Return (X, Y) of the center of cell containing provided text 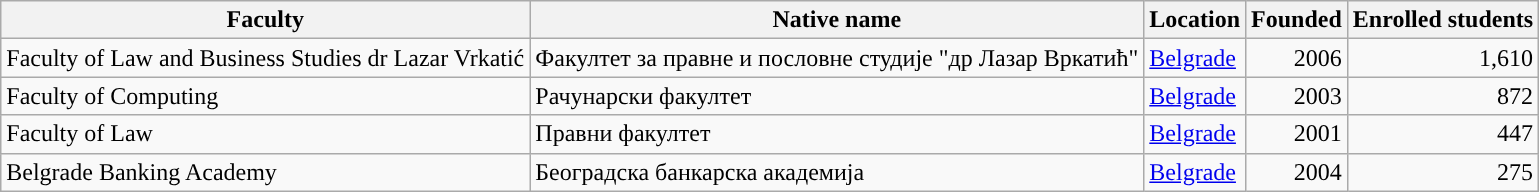
Faculty (266, 20)
Факултет за правне и пословне студије "др Лазар Вркатић" (837, 58)
Београдска банкарска академија (837, 172)
Faculty of Law (266, 134)
2003 (1297, 96)
Правни факултет (837, 134)
1,610 (1442, 58)
Founded (1297, 20)
275 (1442, 172)
Belgrade Banking Academy (266, 172)
2004 (1297, 172)
447 (1442, 134)
2006 (1297, 58)
872 (1442, 96)
Native name (837, 20)
2001 (1297, 134)
Faculty of Law and Business Studies dr Lazar Vrkatić (266, 58)
Enrolled students (1442, 20)
Location (1195, 20)
Рачунарски факултет (837, 96)
Faculty of Computing (266, 96)
